Pinpoint the cell where the given text exists, returning its (x, y) midpoint coordinate. 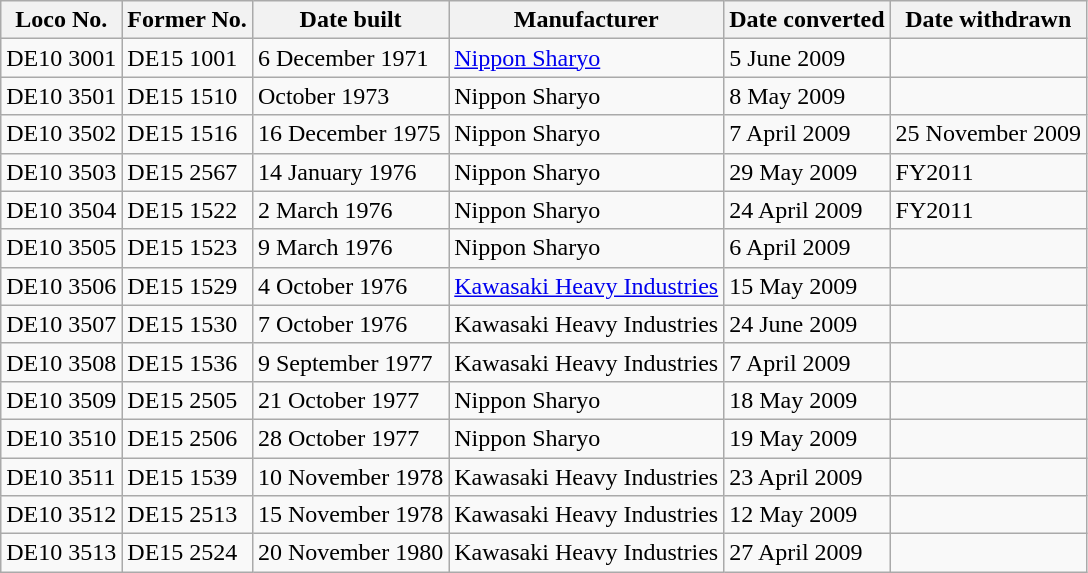
29 May 2009 (807, 172)
DE15 2506 (188, 438)
4 October 1976 (350, 286)
DE10 3001 (62, 58)
27 April 2009 (807, 553)
DE10 3510 (62, 438)
9 September 1977 (350, 362)
DE10 3512 (62, 515)
DE10 3513 (62, 553)
24 June 2009 (807, 324)
DE15 1539 (188, 477)
6 April 2009 (807, 248)
Former No. (188, 20)
28 October 1977 (350, 438)
DE15 1530 (188, 324)
DE15 1529 (188, 286)
15 May 2009 (807, 286)
DE10 3506 (62, 286)
DE15 2513 (188, 515)
DE15 2524 (188, 553)
DE10 3509 (62, 400)
DE10 3501 (62, 96)
20 November 1980 (350, 553)
DE15 1523 (188, 248)
15 November 1978 (350, 515)
DE10 3503 (62, 172)
Manufacturer (586, 20)
DE10 3508 (62, 362)
7 October 1976 (350, 324)
5 June 2009 (807, 58)
16 December 1975 (350, 134)
12 May 2009 (807, 515)
8 May 2009 (807, 96)
DE15 1001 (188, 58)
2 March 1976 (350, 210)
DE15 1536 (188, 362)
DE15 1522 (188, 210)
October 1973 (350, 96)
DE10 3507 (62, 324)
Date converted (807, 20)
Loco No. (62, 20)
9 March 1976 (350, 248)
DE10 3504 (62, 210)
21 October 1977 (350, 400)
DE15 2567 (188, 172)
24 April 2009 (807, 210)
10 November 1978 (350, 477)
25 November 2009 (988, 134)
DE15 1516 (188, 134)
DE10 3511 (62, 477)
6 December 1971 (350, 58)
DE10 3502 (62, 134)
19 May 2009 (807, 438)
23 April 2009 (807, 477)
Date built (350, 20)
DE15 2505 (188, 400)
Date withdrawn (988, 20)
DE10 3505 (62, 248)
DE15 1510 (188, 96)
14 January 1976 (350, 172)
18 May 2009 (807, 400)
